Return (X, Y) of the center of cell containing provided text 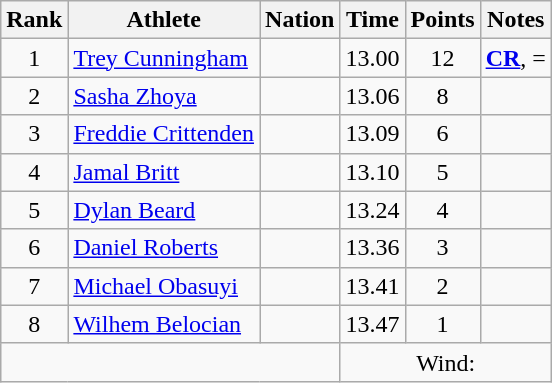
Daniel Roberts (164, 248)
13.00 (372, 58)
Michael Obasuyi (164, 286)
Time (372, 20)
Athlete (164, 20)
Nation (300, 20)
Wind: (446, 362)
13.06 (372, 96)
Trey Cunningham (164, 58)
13.24 (372, 210)
13.36 (372, 248)
Jamal Britt (164, 172)
13.41 (372, 286)
Points (442, 20)
Freddie Crittenden (164, 134)
Dylan Beard (164, 210)
13.09 (372, 134)
Rank (34, 20)
Wilhem Belocian (164, 324)
12 (442, 58)
7 (34, 286)
Notes (516, 20)
CR, = (516, 58)
13.10 (372, 172)
Sasha Zhoya (164, 96)
13.47 (372, 324)
